Find where the given text appears and provide that cell's center as (X, Y) coordinate. 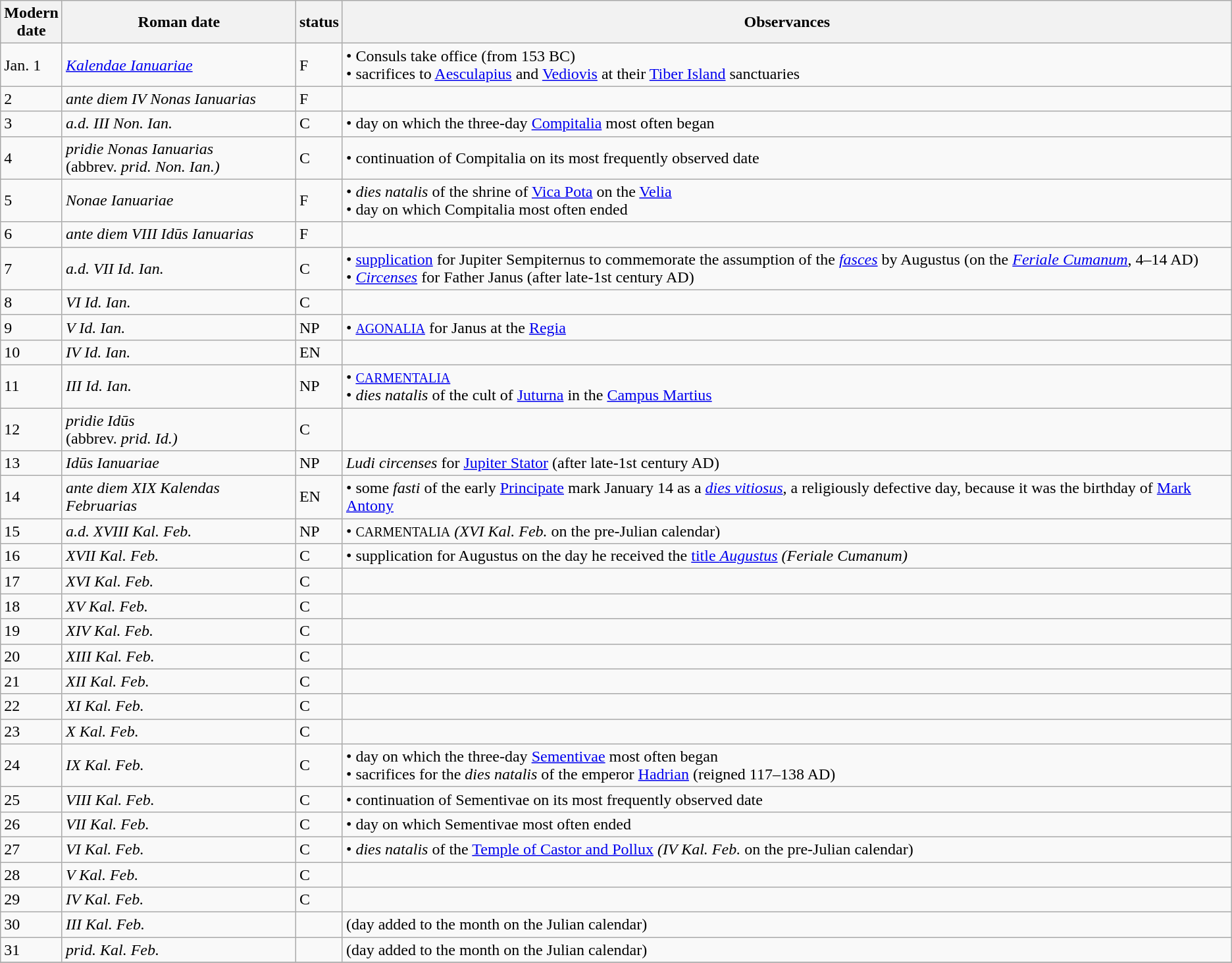
V Kal. Feb. (179, 875)
10 (32, 352)
ante diem IV Nonas Ianuarias (179, 99)
• CARMENTALIA (XVI Kal. Feb. on the pre-Julian calendar) (787, 531)
pridie Idūs(abbrev. prid. Id.) (179, 429)
III Id. Ian. (179, 386)
pridie Nonas Ianuarias(abbrev. prid. Non. Ian.) (179, 158)
• supplication for Augustus on the day he received the title Augustus (Feriale Cumanum) (787, 556)
Roman date (179, 22)
• dies natalis of the Temple of Castor and Pollux (IV Kal. Feb. on the pre-Julian calendar) (787, 849)
ante diem XIX Kalendas Februarias (179, 498)
prid. Kal. Feb. (179, 950)
5 (32, 200)
• Consuls take office (from 153 BC)• sacrifices to Aesculapius and Vediovis at their Tiber Island sanctuaries (787, 65)
a.d. III Non. Ian. (179, 124)
28 (32, 875)
• day on which the three-day Sementivae most often began• sacrifices for the dies natalis of the emperor Hadrian (reigned 117–138 AD) (787, 765)
• continuation of Sementivae on its most frequently observed date (787, 799)
Kalendae Ianuariae (179, 65)
2 (32, 99)
9 (32, 327)
29 (32, 900)
• dies natalis of the shrine of Vica Pota on the Velia• day on which Compitalia most often ended (787, 200)
25 (32, 799)
a.d. VII Id. Ian. (179, 269)
III Kal. Feb. (179, 925)
• AGONALIA for Janus at the Regia (787, 327)
7 (32, 269)
a.d. XVIII Kal. Feb. (179, 531)
VI Id. Ian. (179, 302)
21 (32, 681)
Moderndate (32, 22)
19 (32, 631)
4 (32, 158)
XIII Kal. Feb. (179, 656)
31 (32, 950)
3 (32, 124)
18 (32, 606)
15 (32, 531)
17 (32, 581)
status (319, 22)
22 (32, 706)
• day on which the three-day Compitalia most often began (787, 124)
26 (32, 824)
8 (32, 302)
30 (32, 925)
Observances (787, 22)
6 (32, 234)
16 (32, 556)
IV Id. Ian. (179, 352)
XVI Kal. Feb. (179, 581)
VIII Kal. Feb. (179, 799)
XI Kal. Feb. (179, 706)
Jan. 1 (32, 65)
• CARMENTALIA• dies natalis of the cult of Juturna in the Campus Martius (787, 386)
23 (32, 731)
Ludi circenses for Jupiter Stator (after late-1st century AD) (787, 463)
• continuation of Compitalia on its most frequently observed date (787, 158)
13 (32, 463)
X Kal. Feb. (179, 731)
XII Kal. Feb. (179, 681)
11 (32, 386)
XIV Kal. Feb. (179, 631)
ante diem VIII Idūs Ianuarias (179, 234)
XV Kal. Feb. (179, 606)
VI Kal. Feb. (179, 849)
27 (32, 849)
XVII Kal. Feb. (179, 556)
VII Kal. Feb. (179, 824)
IX Kal. Feb. (179, 765)
14 (32, 498)
24 (32, 765)
IV Kal. Feb. (179, 900)
• day on which Sementivae most often ended (787, 824)
20 (32, 656)
Nonae Ianuariae (179, 200)
Idūs Ianuariae (179, 463)
12 (32, 429)
• some fasti of the early Principate mark January 14 as a dies vitiosus, a religiously defective day, because it was the birthday of Mark Antony (787, 498)
V Id. Ian. (179, 327)
